Extract the (x, y) coordinate from the center of the cell holding the provided text.  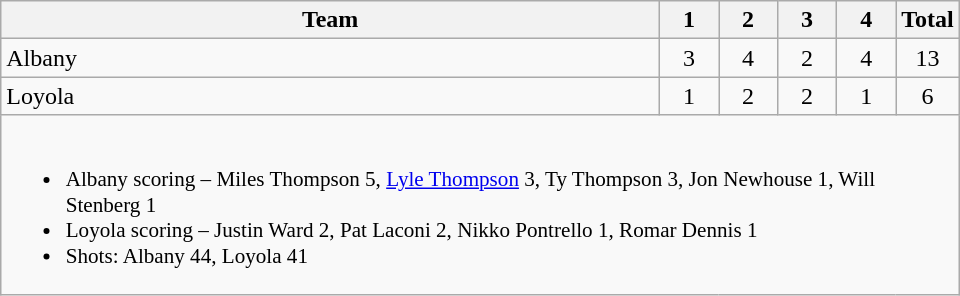
Albany (330, 58)
Team (330, 20)
6 (928, 96)
13 (928, 58)
Total (928, 20)
Loyola (330, 96)
